Pinpoint the cell where the given text exists, returning its (X, Y) midpoint coordinate. 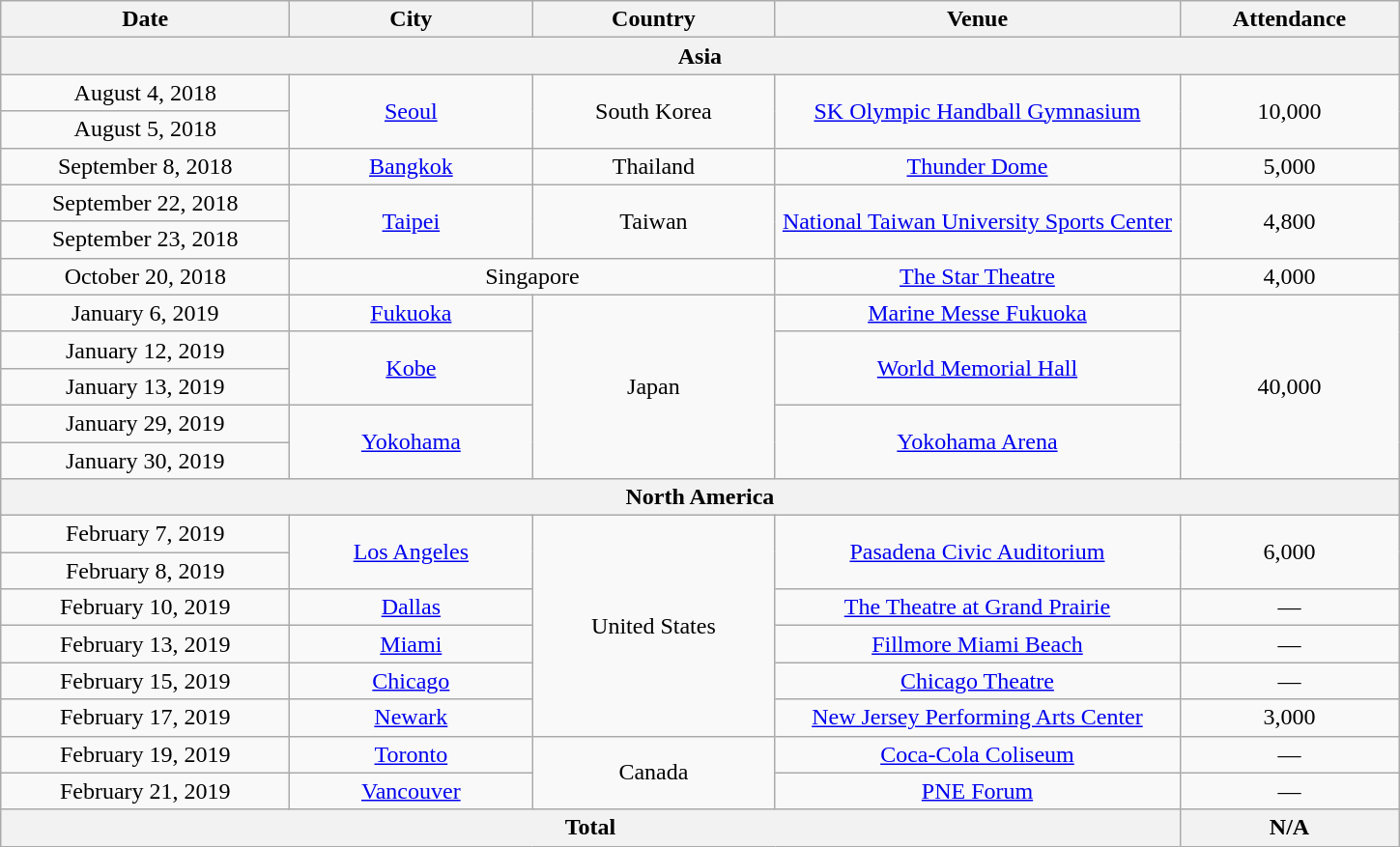
January 13, 2019 (145, 386)
Dallas (412, 607)
September 23, 2018 (145, 240)
Asia (700, 56)
4,800 (1289, 221)
New Jersey Performing Arts Center (978, 718)
Thailand (653, 166)
February 17, 2019 (145, 718)
Japan (653, 386)
Venue (978, 19)
Canada (653, 773)
February 21, 2019 (145, 791)
South Korea (653, 111)
Thunder Dome (978, 166)
Chicago Theatre (978, 681)
PNE Forum (978, 791)
Yokohama (412, 441)
Coca-Cola Coliseum (978, 754)
Seoul (412, 111)
October 20, 2018 (145, 276)
Toronto (412, 754)
United States (653, 626)
February 19, 2019 (145, 754)
N/A (1289, 828)
January 6, 2019 (145, 313)
World Memorial Hall (978, 368)
6,000 (1289, 552)
Fillmore Miami Beach (978, 644)
February 8, 2019 (145, 571)
Taiwan (653, 221)
5,000 (1289, 166)
February 13, 2019 (145, 644)
The Theatre at Grand Prairie (978, 607)
Los Angeles (412, 552)
40,000 (1289, 386)
January 30, 2019 (145, 461)
Fukuoka (412, 313)
Attendance (1289, 19)
North America (700, 497)
August 4, 2018 (145, 93)
Date (145, 19)
Total (590, 828)
Pasadena Civic Auditorium (978, 552)
SK Olympic Handball Gymnasium (978, 111)
February 10, 2019 (145, 607)
February 15, 2019 (145, 681)
The Star Theatre (978, 276)
Country (653, 19)
January 12, 2019 (145, 350)
Vancouver (412, 791)
August 5, 2018 (145, 129)
Newark (412, 718)
February 7, 2019 (145, 534)
September 22, 2018 (145, 203)
National Taiwan University Sports Center (978, 221)
Kobe (412, 368)
Chicago (412, 681)
Bangkok (412, 166)
4,000 (1289, 276)
September 8, 2018 (145, 166)
January 29, 2019 (145, 423)
Marine Messe Fukuoka (978, 313)
Miami (412, 644)
Singapore (532, 276)
Yokohama Arena (978, 441)
10,000 (1289, 111)
City (412, 19)
Taipei (412, 221)
3,000 (1289, 718)
